For the text-containing cell, return its midpoint in (X, Y) coordinate format. 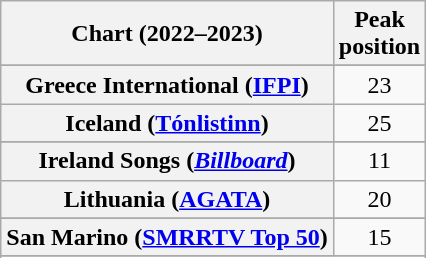
San Marino (SMRRTV Top 50) (168, 237)
23 (379, 85)
Ireland Songs (Billboard) (168, 161)
Greece International (IFPI) (168, 85)
Peakposition (379, 34)
Lithuania (AGATA) (168, 199)
15 (379, 237)
25 (379, 123)
Chart (2022–2023) (168, 34)
20 (379, 199)
11 (379, 161)
Iceland (Tónlistinn) (168, 123)
